Scan for the cell matching the given text and deliver its (x, y) coordinate at center. 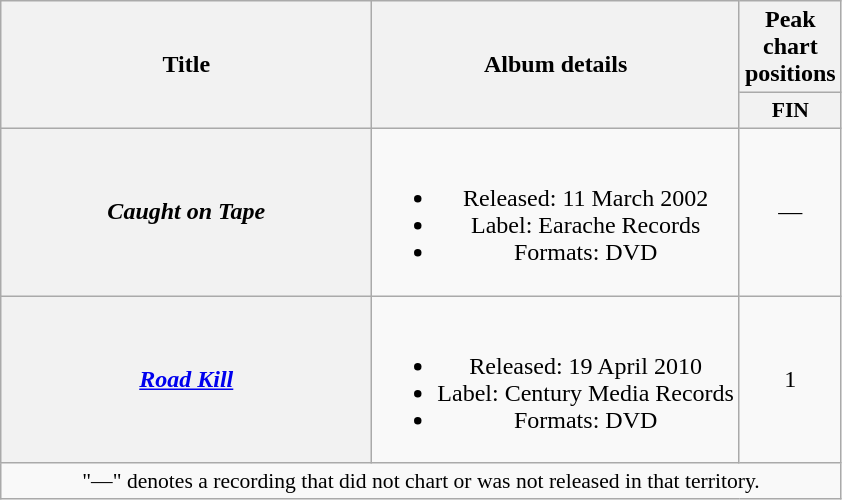
FIN (790, 111)
— (790, 212)
"—" denotes a recording that did not chart or was not released in that territory. (421, 481)
Album details (556, 65)
Peak chart positions (790, 47)
Title (186, 65)
Released: 11 March 2002Label: Earache RecordsFormats: DVD (556, 212)
Released: 19 April 2010Label: Century Media RecordsFormats: DVD (556, 380)
1 (790, 380)
Road Kill (186, 380)
Caught on Tape (186, 212)
